Return the [X, Y] coordinate for the center point of the cell that contains the specified text.  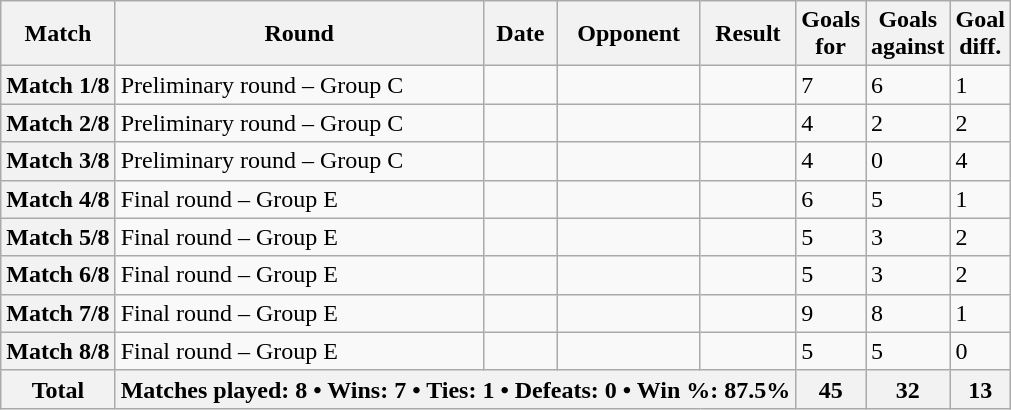
9 [831, 313]
45 [831, 389]
Goaldiff. [980, 34]
Round [299, 34]
Result [748, 34]
Matches played: 8 • Wins: 7 • Ties: 1 • Defeats: 0 • Win %: 87.5% [456, 389]
Match 7/8 [58, 313]
Goalsfor [831, 34]
Match 8/8 [58, 351]
Match 1/8 [58, 85]
Match 6/8 [58, 275]
7 [831, 85]
Opponent [628, 34]
Match 2/8 [58, 123]
Total [58, 389]
13 [980, 389]
32 [908, 389]
Match [58, 34]
Match 4/8 [58, 199]
Match 3/8 [58, 161]
8 [908, 313]
Date [520, 34]
Goalsagainst [908, 34]
Match 5/8 [58, 237]
